Provide the (X, Y) coordinate of the cell's center where the given text is located.  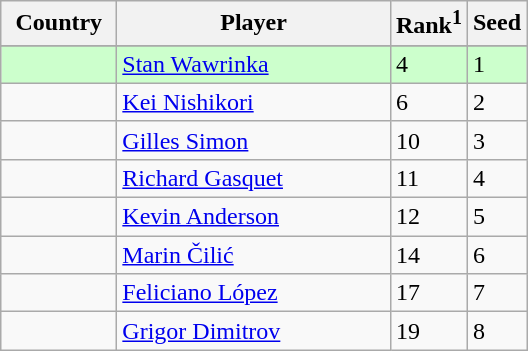
10 (428, 140)
Richard Gasquet (254, 178)
Kevin Anderson (254, 217)
Gilles Simon (254, 140)
7 (496, 293)
5 (496, 217)
17 (428, 293)
2 (496, 102)
14 (428, 255)
Seed (496, 24)
Grigor Dimitrov (254, 331)
1 (496, 64)
Rank1 (428, 24)
11 (428, 178)
Country (59, 24)
Stan Wawrinka (254, 64)
Marin Čilić (254, 255)
19 (428, 331)
Kei Nishikori (254, 102)
3 (496, 140)
8 (496, 331)
12 (428, 217)
Feliciano López (254, 293)
Player (254, 24)
